Extract the [x, y] coordinate from the center of the cell holding the provided text.  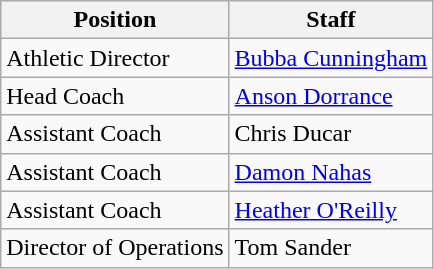
Director of Operations [115, 248]
Tom Sander [331, 248]
Bubba Cunningham [331, 58]
Chris Ducar [331, 134]
Damon Nahas [331, 172]
Position [115, 20]
Staff [331, 20]
Athletic Director [115, 58]
Head Coach [115, 96]
Heather O'Reilly [331, 210]
Anson Dorrance [331, 96]
